Determine the (X, Y) coordinate at the center of the cell enclosing the given text.  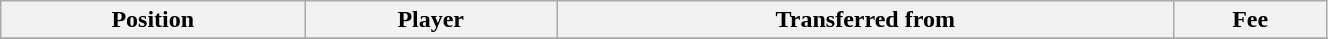
Position (153, 20)
Player (431, 20)
Fee (1250, 20)
Transferred from (866, 20)
